Detect which cell encompasses the target text, then output its (x, y) center coordinate. 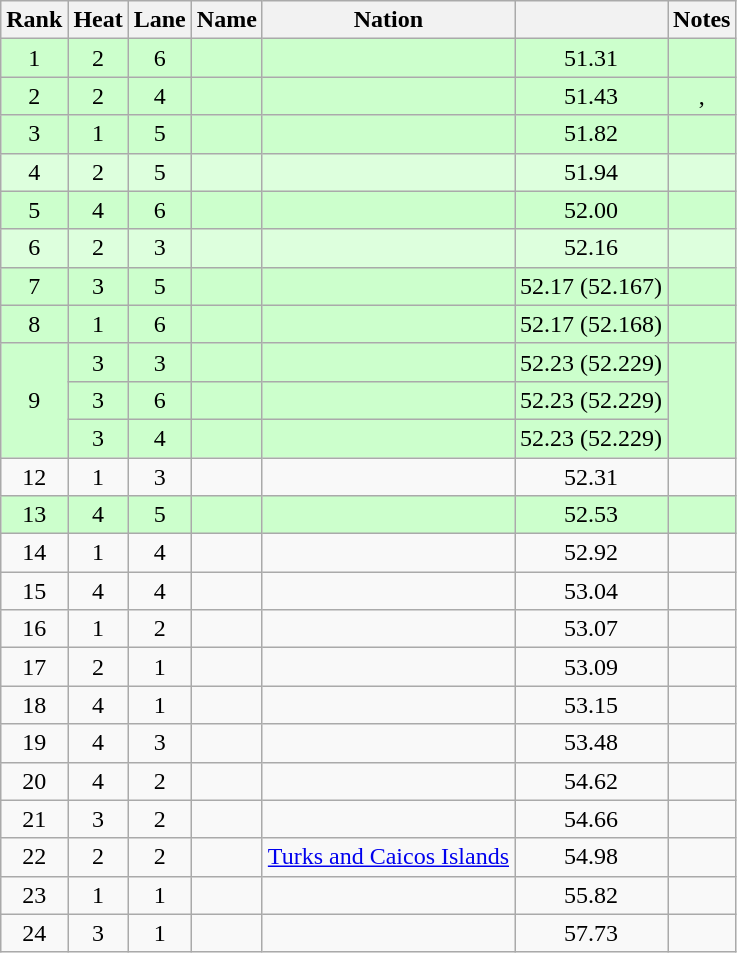
7 (34, 286)
54.62 (592, 781)
18 (34, 705)
Lane (160, 20)
51.31 (592, 58)
Heat (98, 20)
53.15 (592, 705)
13 (34, 515)
54.66 (592, 819)
53.09 (592, 667)
Rank (34, 20)
8 (34, 324)
9 (34, 400)
51.43 (592, 96)
22 (34, 857)
52.92 (592, 553)
Nation (388, 20)
54.98 (592, 857)
57.73 (592, 933)
16 (34, 629)
20 (34, 781)
53.48 (592, 743)
, (702, 96)
51.82 (592, 134)
53.07 (592, 629)
52.17 (52.168) (592, 324)
21 (34, 819)
Notes (702, 20)
17 (34, 667)
23 (34, 895)
15 (34, 591)
19 (34, 743)
52.17 (52.167) (592, 286)
52.00 (592, 210)
52.16 (592, 248)
52.31 (592, 477)
Name (226, 20)
53.04 (592, 591)
Turks and Caicos Islands (388, 857)
24 (34, 933)
51.94 (592, 172)
52.53 (592, 515)
12 (34, 477)
55.82 (592, 895)
14 (34, 553)
